Return [X, Y] of the center of cell containing provided text 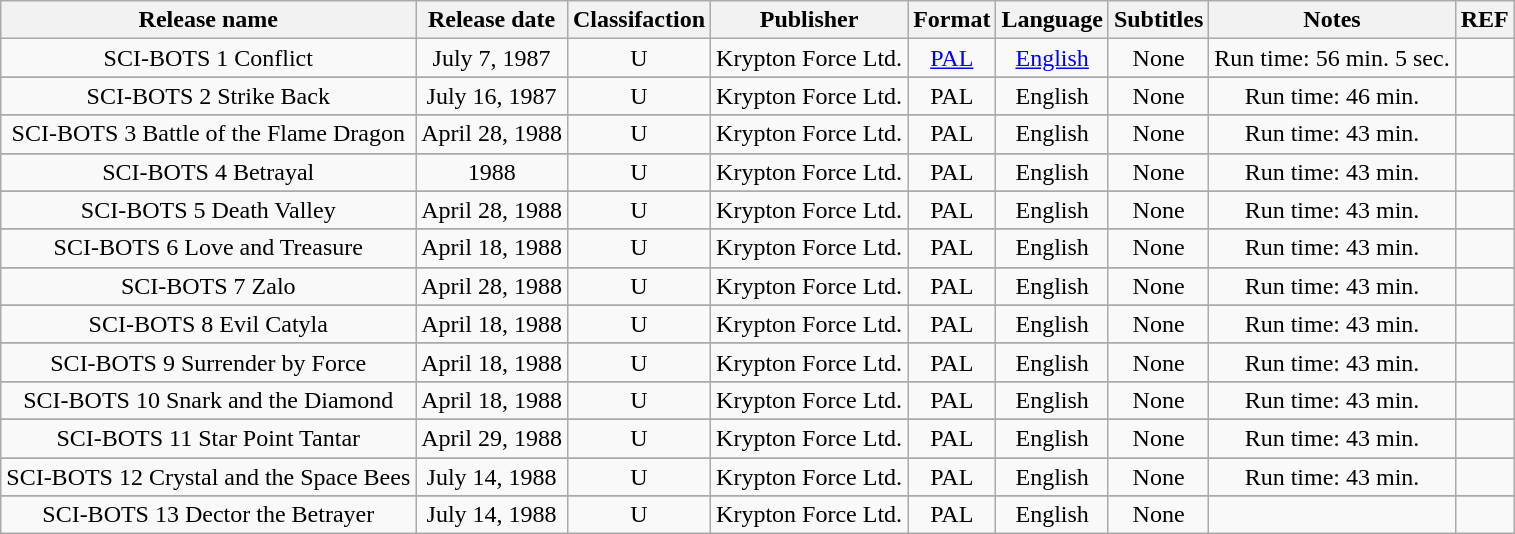
1988 [492, 172]
SCI-BOTS 1 Conflict [208, 58]
July 7, 1987 [492, 58]
SCI-BOTS 2 Strike Back [208, 96]
Release date [492, 20]
July 16, 1987 [492, 96]
SCI-BOTS 13 Dector the Betrayer [208, 515]
Run time: 56 min. 5 sec. [1332, 58]
SCI-BOTS 4 Betrayal [208, 172]
REF [1484, 20]
Subtitles [1158, 20]
SCI-BOTS 10 Snark and the Diamond [208, 400]
Classifaction [638, 20]
SCI-BOTS 3 Battle of the Flame Dragon [208, 134]
Language [1052, 20]
Run time: 46 min. [1332, 96]
SCI-BOTS 9 Surrender by Force [208, 362]
SCI-BOTS 12 Crystal and the Space Bees [208, 477]
SCI-BOTS 8 Evil Catyla [208, 324]
April 29, 1988 [492, 438]
SCI-BOTS 6 Love and Treasure [208, 248]
SCI-BOTS 7 Zalo [208, 286]
Release name [208, 20]
Notes [1332, 20]
Publisher [810, 20]
SCI-BOTS 5 Death Valley [208, 210]
SCI-BOTS 11 Star Point Tantar [208, 438]
Format [952, 20]
